Pinpoint the cell where the given text exists, returning its [x, y] midpoint coordinate. 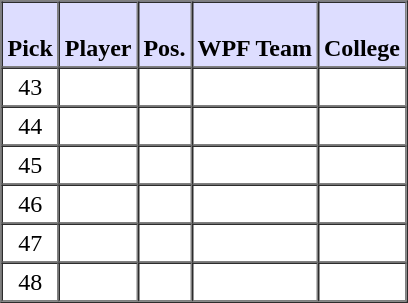
WPF Team [254, 35]
43 [30, 88]
College [362, 35]
45 [30, 166]
46 [30, 204]
Pos. [164, 35]
Player [98, 35]
44 [30, 126]
47 [30, 244]
48 [30, 282]
Pick [30, 35]
